Output the (x, y) coordinate of the center of the cell containing the given text.  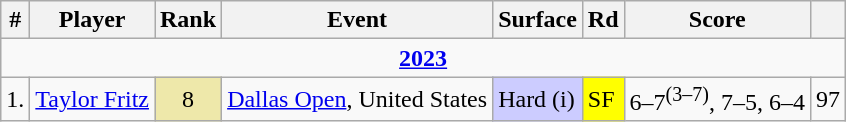
Taylor Fritz (92, 100)
1. (16, 100)
Rd (603, 20)
97 (828, 100)
Rank (188, 20)
2023 (424, 58)
Surface (538, 20)
Score (717, 20)
Player (92, 20)
Hard (i) (538, 100)
8 (188, 100)
SF (603, 100)
Dallas Open, United States (358, 100)
# (16, 20)
Event (358, 20)
6–7(3–7), 7–5, 6–4 (717, 100)
